Determine the [X, Y] coordinate at the center of the cell enclosing the given text.  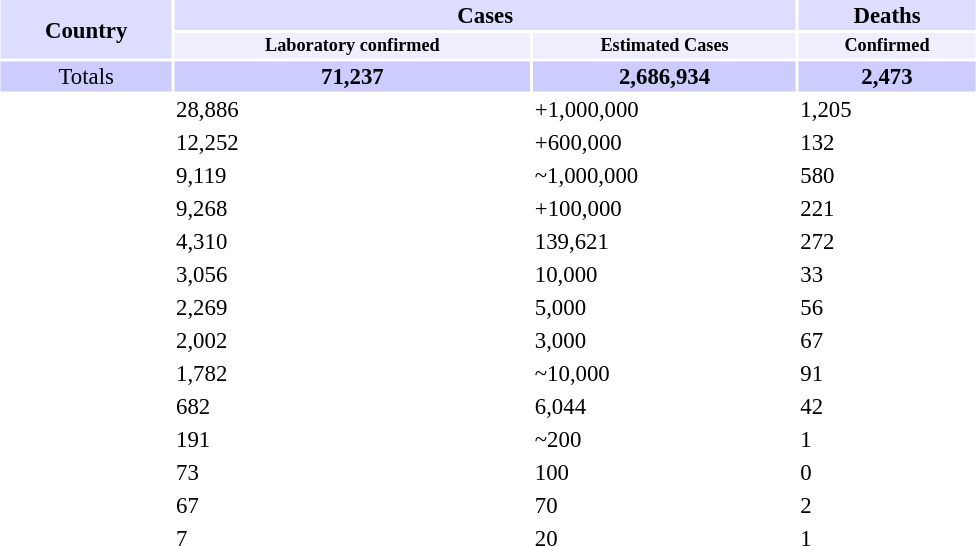
132 [887, 143]
+1,000,000 [664, 109]
139,621 [664, 241]
~1,000,000 [664, 175]
580 [887, 175]
2,686,934 [664, 77]
91 [887, 373]
Cases [486, 15]
Confirmed [887, 46]
42 [887, 407]
70 [664, 505]
221 [887, 209]
2 [887, 505]
Country [86, 29]
1,782 [353, 373]
Laboratory confirmed [353, 46]
1 [887, 439]
9,268 [353, 209]
5,000 [664, 307]
10,000 [664, 275]
682 [353, 407]
56 [887, 307]
100 [664, 473]
1,205 [887, 109]
+600,000 [664, 143]
4,310 [353, 241]
191 [353, 439]
~10,000 [664, 373]
9,119 [353, 175]
272 [887, 241]
71,237 [353, 77]
Deaths [887, 15]
2,269 [353, 307]
+100,000 [664, 209]
12,252 [353, 143]
33 [887, 275]
2,002 [353, 341]
28,886 [353, 109]
73 [353, 473]
6,044 [664, 407]
~200 [664, 439]
2,473 [887, 77]
0 [887, 473]
3,056 [353, 275]
Estimated Cases [664, 46]
3,000 [664, 341]
Totals [86, 77]
